Output the (X, Y) coordinate of the center of the cell containing the given text.  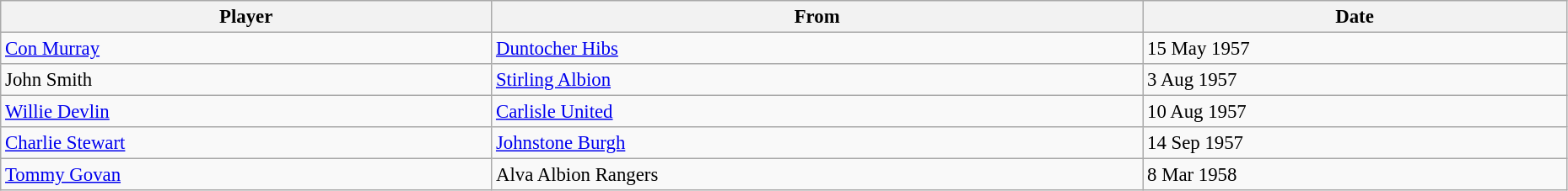
Johnstone Burgh (817, 143)
Carlisle United (817, 112)
15 May 1957 (1355, 49)
Player (246, 17)
Charlie Stewart (246, 143)
From (817, 17)
10 Aug 1957 (1355, 112)
8 Mar 1958 (1355, 175)
Stirling Albion (817, 80)
Date (1355, 17)
Willie Devlin (246, 112)
Con Murray (246, 49)
14 Sep 1957 (1355, 143)
Duntocher Hibs (817, 49)
3 Aug 1957 (1355, 80)
John Smith (246, 80)
Tommy Govan (246, 175)
Alva Albion Rangers (817, 175)
